Detect which cell encompasses the target text, then output its (X, Y) center coordinate. 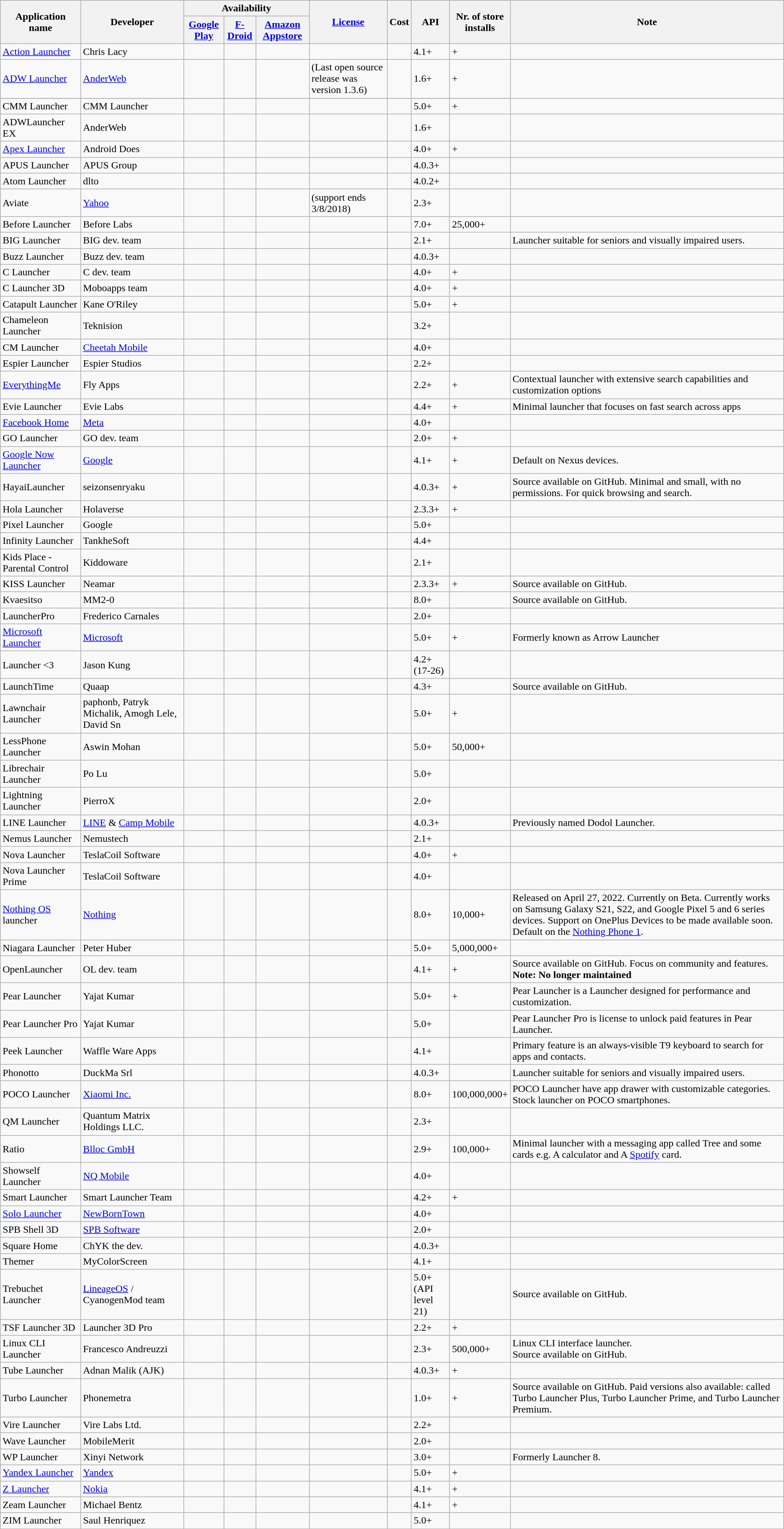
5,000,000+ (480, 947)
Launcher <3 (41, 665)
Chameleon Launcher (41, 326)
Catapult Launcher (41, 304)
Nothing OS launcher (41, 914)
25,000+ (480, 224)
Adnan Malik (AJK) (132, 1371)
Pear Launcher Pro (41, 1024)
5.0+(API level 21) (431, 1294)
Source available on GitHub. Paid versions also available: called Turbo Launcher Plus, Turbo Launcher Prime, and Turbo Launcher Premium. (647, 1398)
Kane O'Riley (132, 304)
Aviate (41, 203)
Kiddoware (132, 562)
GO dev. team (132, 438)
Nr. of storeinstalls (480, 22)
4.0.2+ (431, 181)
Cheetah Mobile (132, 347)
ADW Launcher (41, 79)
Z Launcher (41, 1489)
Linux CLI interface launcher.Source available on GitHub. (647, 1349)
Infinity Launcher (41, 541)
Peter Huber (132, 947)
Saul Henriquez (132, 1521)
F-Droid (240, 30)
Contextual launcher with extensive search capabilities and customization options (647, 385)
Source available on GitHub. Minimal and small, with no permissions. For quick browsing and search. (647, 487)
Blloc GmbH (132, 1149)
1.0+ (431, 1398)
Microsoft Launcher (41, 638)
LINE & Camp Mobile (132, 823)
Linux CLI Launcher (41, 1349)
dlto (132, 181)
TankheSoft (132, 541)
Cost (400, 22)
ADWLauncher EX (41, 127)
Meta (132, 422)
Smart Launcher Team (132, 1198)
NQ Mobile (132, 1176)
Michael Bentz (132, 1505)
Facebook Home (41, 422)
Aswin Mohan (132, 747)
Francesco Andreuzzi (132, 1349)
Showself Launcher (41, 1176)
Kids Place - Parental Control (41, 562)
MM2-0 (132, 600)
Android Does (132, 149)
100,000,000+ (480, 1094)
Lawnchair Launcher (41, 714)
seizonsenryaku (132, 487)
Teknision (132, 326)
Neamar (132, 584)
C Launcher (41, 272)
Phonotto (41, 1073)
Developer (132, 22)
C dev. team (132, 272)
APUS Launcher (41, 165)
Espier Studios (132, 363)
Nemustech (132, 838)
Solo Launcher (41, 1213)
50,000+ (480, 747)
POCO Launcher have app drawer with customizable categories. Stock launcher on POCO smartphones. (647, 1094)
Pixel Launcher (41, 525)
500,000+ (480, 1349)
Nova Launcher (41, 854)
Atom Launcher (41, 181)
POCO Launcher (41, 1094)
Formerly known as Arrow Launcher (647, 638)
Google Play (204, 30)
Espier Launcher (41, 363)
4.3+ (431, 686)
Buzz Launcher (41, 256)
GO Launcher (41, 438)
(Last open source release was version 1.3.6) (348, 79)
SPB Software (132, 1229)
Buzz dev. team (132, 256)
BIG Launcher (41, 240)
NewBornTown (132, 1213)
Availability (247, 8)
Jason Kung (132, 665)
Apex Launcher (41, 149)
Po Lu (132, 774)
Tube Launcher (41, 1371)
Xiaomi Inc. (132, 1094)
Wave Launcher (41, 1441)
LaunchTime (41, 686)
Niagara Launcher (41, 947)
Evie Launcher (41, 406)
DuckMa Srl (132, 1073)
Vire Launcher (41, 1425)
100,000+ (480, 1149)
EverythingMe (41, 385)
Note (647, 22)
Smart Launcher (41, 1198)
MyColorScreen (132, 1261)
LauncherPro (41, 616)
CM Launcher (41, 347)
KISS Launcher (41, 584)
Nothing (132, 914)
Ratio (41, 1149)
TSF Launcher 3D (41, 1327)
OpenLauncher (41, 970)
Launcher 3D Pro (132, 1327)
3.2+ (431, 326)
Pear Launcher is a Launcher designed for performance and customization. (647, 996)
(support ends 3/8/2018) (348, 203)
Waffle Ware Apps (132, 1051)
Xinyi Network (132, 1457)
Primary feature is an always-visible T9 keyboard to search for apps and contacts. (647, 1051)
Vire Labs Ltd. (132, 1425)
Application name (41, 22)
Before Launcher (41, 224)
Hola Launcher (41, 509)
Minimal launcher with a messaging app called Tree and some cards e.g. A calculator and A Spotify card. (647, 1149)
Pear Launcher Pro is license to unlock paid features in Pear Launcher. (647, 1024)
LessPhone Launcher (41, 747)
Pear Launcher (41, 996)
Zeam Launcher (41, 1505)
Fly Apps (132, 385)
Turbo Launcher (41, 1398)
Quantum Matrix Holdings LLC. (132, 1121)
Lightning Launcher (41, 801)
Default on Nexus devices. (647, 460)
C Launcher 3D (41, 288)
OL dev. team (132, 970)
Source available on GitHub. Focus on community and features. Note: No longer maintained (647, 970)
Google Now Launcher (41, 460)
LINE Launcher (41, 823)
Yahoo (132, 203)
Nemus Launcher (41, 838)
Quaap (132, 686)
QM Launcher (41, 1121)
Peek Launcher (41, 1051)
Librechair Launcher (41, 774)
MobileMerit (132, 1441)
ChYK the dev. (132, 1245)
Action Launcher (41, 52)
Formerly Launcher 8. (647, 1457)
Phonemetra (132, 1398)
Kvaesitso (41, 600)
Amazon Appstore (283, 30)
4.2+ (17-26) (431, 665)
BIG dev. team (132, 240)
ZIM Launcher (41, 1521)
Frederico Carnales (132, 616)
Yandex Launcher (41, 1473)
3.0+ (431, 1457)
Themer (41, 1261)
4.2+ (431, 1198)
Holaverse (132, 509)
SPB Shell 3D (41, 1229)
Before Labs (132, 224)
Trebuchet Launcher (41, 1294)
Nova Launcher Prime (41, 876)
License (348, 22)
API (431, 22)
HayaiLauncher (41, 487)
2.9+ (431, 1149)
LineageOS / CyanogenMod team (132, 1294)
Minimal launcher that focuses on fast search across apps (647, 406)
APUS Group (132, 165)
Yandex (132, 1473)
Square Home (41, 1245)
PierroX (132, 801)
Microsoft (132, 638)
Chris Lacy (132, 52)
WP Launcher (41, 1457)
Evie Labs (132, 406)
Previously named Dodol Launcher. (647, 823)
paphonb, Patryk Michalik, Amogh Lele, David Sn (132, 714)
7.0+ (431, 224)
Nokia (132, 1489)
Moboapps team (132, 288)
10,000+ (480, 914)
